Pinpoint the cell where the given text exists, returning its [X, Y] midpoint coordinate. 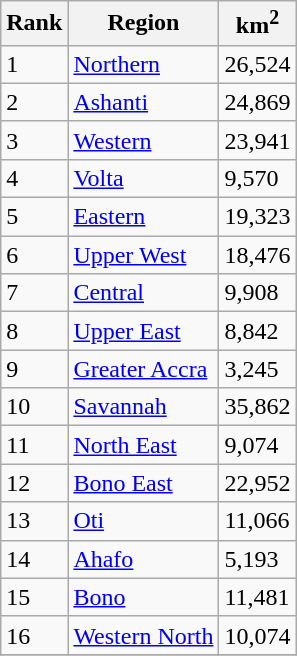
4 [34, 178]
Rank [34, 24]
35,862 [258, 407]
Western [144, 140]
13 [34, 521]
3 [34, 140]
Eastern [144, 217]
5,193 [258, 559]
Bono East [144, 483]
9,074 [258, 445]
7 [34, 293]
10,074 [258, 635]
3,245 [258, 369]
12 [34, 483]
19,323 [258, 217]
18,476 [258, 255]
Oti [144, 521]
Volta [144, 178]
14 [34, 559]
26,524 [258, 64]
Ahafo [144, 559]
9,570 [258, 178]
Northern [144, 64]
11,066 [258, 521]
5 [34, 217]
8 [34, 331]
11,481 [258, 597]
2 [34, 102]
23,941 [258, 140]
6 [34, 255]
22,952 [258, 483]
Region [144, 24]
Upper East [144, 331]
Upper West [144, 255]
Central [144, 293]
Western North [144, 635]
Ashanti [144, 102]
8,842 [258, 331]
Savannah [144, 407]
16 [34, 635]
Greater Accra [144, 369]
1 [34, 64]
Bono [144, 597]
10 [34, 407]
9,908 [258, 293]
24,869 [258, 102]
11 [34, 445]
km2 [258, 24]
North East [144, 445]
9 [34, 369]
15 [34, 597]
